Extract the [X, Y] coordinate from the center of the cell holding the provided text.  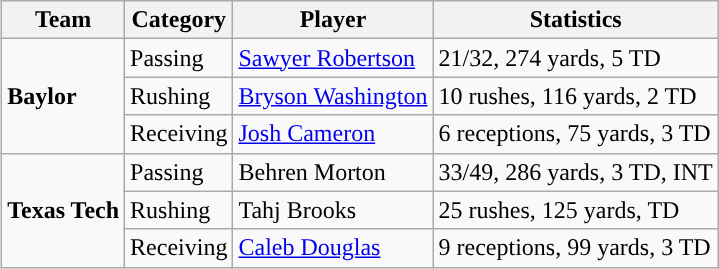
Team [64, 20]
Texas Tech [64, 210]
Bryson Washington [333, 96]
Statistics [576, 20]
Player [333, 20]
6 receptions, 75 yards, 3 TD [576, 134]
Category [179, 20]
25 rushes, 125 yards, TD [576, 210]
9 receptions, 99 yards, 3 TD [576, 248]
21/32, 274 yards, 5 TD [576, 58]
Sawyer Robertson [333, 58]
Baylor [64, 96]
10 rushes, 116 yards, 2 TD [576, 96]
Behren Morton [333, 172]
Josh Cameron [333, 134]
Caleb Douglas [333, 248]
Tahj Brooks [333, 210]
33/49, 286 yards, 3 TD, INT [576, 172]
